Detect which cell encompasses the target text, then output its (x, y) center coordinate. 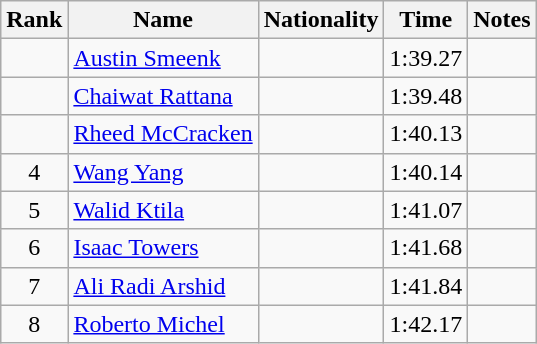
Notes (502, 20)
Isaac Towers (163, 248)
1:39.48 (426, 96)
8 (34, 324)
Rheed McCracken (163, 134)
5 (34, 210)
Ali Radi Arshid (163, 286)
Austin Smeenk (163, 58)
4 (34, 172)
Name (163, 20)
Time (426, 20)
1:40.13 (426, 134)
1:41.84 (426, 286)
Walid Ktila (163, 210)
Roberto Michel (163, 324)
1:40.14 (426, 172)
1:41.07 (426, 210)
7 (34, 286)
Rank (34, 20)
Chaiwat Rattana (163, 96)
Nationality (321, 20)
1:41.68 (426, 248)
1:42.17 (426, 324)
1:39.27 (426, 58)
6 (34, 248)
Wang Yang (163, 172)
